Return the (X, Y) coordinate for the center point of the cell that contains the specified text.  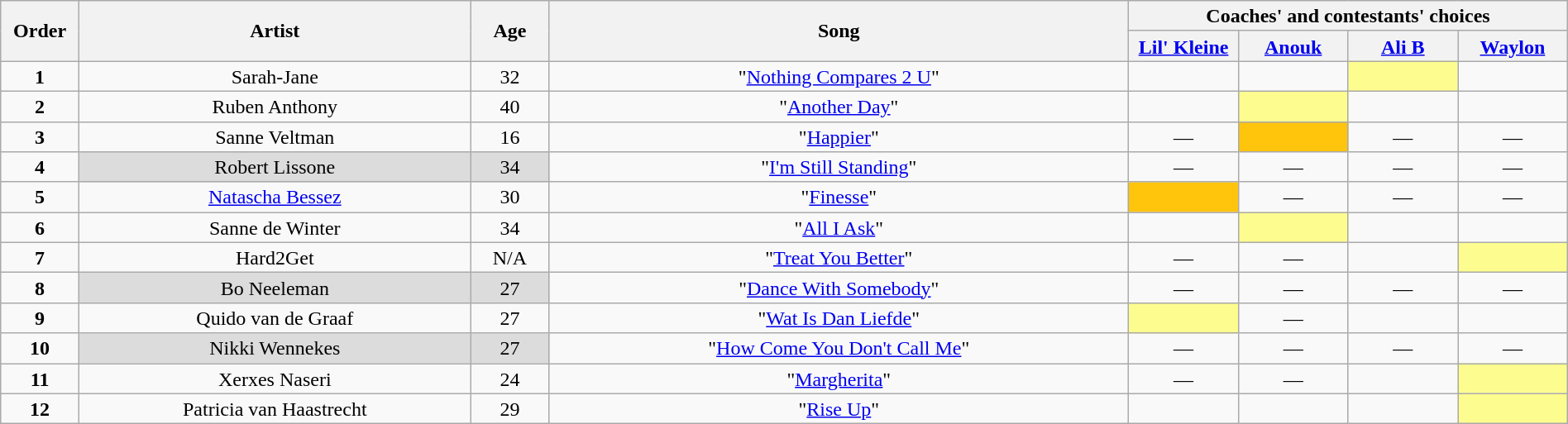
1 (40, 76)
Quido van de Graaf (275, 317)
Artist (275, 31)
Age (509, 31)
16 (509, 137)
"Another Day" (839, 106)
Ali B (1403, 46)
32 (509, 76)
30 (509, 197)
"Wat Is Dan Liefde" (839, 317)
Nikki Wennekes (275, 349)
4 (40, 167)
"Happier" (839, 137)
"How Come You Don't Call Me" (839, 349)
"Rise Up" (839, 408)
Hard2Get (275, 258)
6 (40, 228)
Xerxes Naseri (275, 379)
29 (509, 408)
Patricia van Haastrecht (275, 408)
12 (40, 408)
10 (40, 349)
"Margherita" (839, 379)
Natascha Bessez (275, 197)
9 (40, 317)
Ruben Anthony (275, 106)
"Treat You Better" (839, 258)
40 (509, 106)
N/A (509, 258)
3 (40, 137)
2 (40, 106)
11 (40, 379)
Anouk (1293, 46)
"All I Ask" (839, 228)
Sanne Veltman (275, 137)
Robert Lissone (275, 167)
Song (839, 31)
8 (40, 288)
"Nothing Compares 2 U" (839, 76)
Order (40, 31)
Coaches' and contestants' choices (1348, 17)
Sanne de Winter (275, 228)
24 (509, 379)
"I'm Still Standing" (839, 167)
5 (40, 197)
7 (40, 258)
Waylon (1513, 46)
"Finesse" (839, 197)
"Dance With Somebody" (839, 288)
Sarah-Jane (275, 76)
Lil' Kleine (1184, 46)
Bo Neeleman (275, 288)
